Scan for the cell matching the given text and deliver its (x, y) coordinate at center. 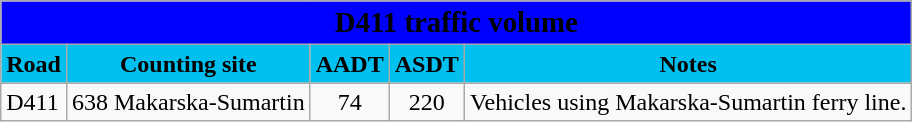
ASDT (426, 64)
220 (426, 102)
Counting site (188, 64)
D411 (34, 102)
Road (34, 64)
Vehicles using Makarska-Sumartin ferry line. (688, 102)
74 (350, 102)
D411 traffic volume (456, 23)
638 Makarska-Sumartin (188, 102)
Notes (688, 64)
AADT (350, 64)
